Extract the (x, y) coordinate from the center of the cell holding the provided text.  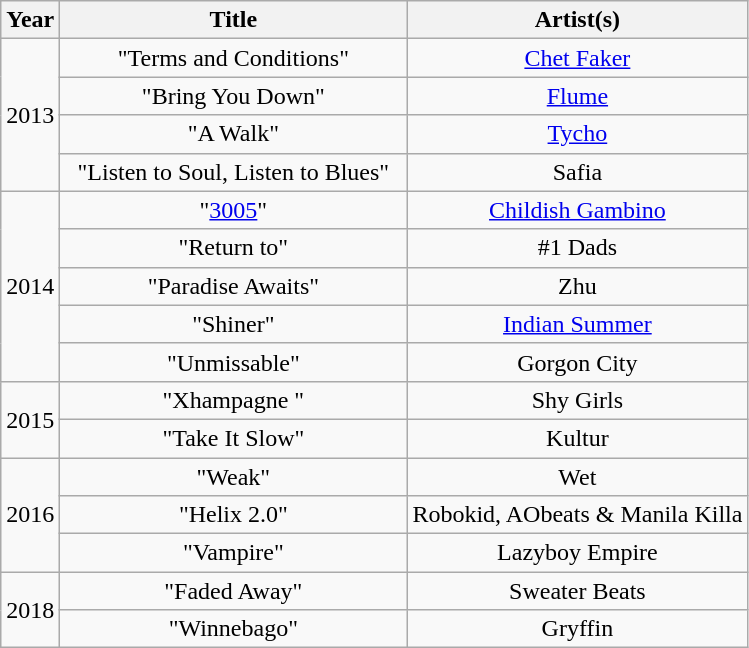
Gryffin (578, 629)
2018 (30, 610)
"Paradise Awaits" (234, 286)
Kultur (578, 438)
Flume (578, 96)
Chet Faker (578, 58)
"Listen to Soul, Listen to Blues" (234, 172)
"Winnebago" (234, 629)
"Vampire" (234, 553)
"Helix 2.0" (234, 515)
Title (234, 20)
"A Walk" (234, 134)
Sweater Beats (578, 591)
"Shiner" (234, 324)
Indian Summer (578, 324)
"Bring You Down" (234, 96)
Robokid, AObeats & Manila Killa (578, 515)
"Unmissable" (234, 362)
Childish Gambino (578, 210)
"Xhampagne " (234, 400)
2016 (30, 515)
Artist(s) (578, 20)
Lazyboy Empire (578, 553)
Zhu (578, 286)
Tycho (578, 134)
Gorgon City (578, 362)
2014 (30, 286)
#1 Dads (578, 248)
"Weak" (234, 477)
"Take It Slow" (234, 438)
"Return to" (234, 248)
"3005" (234, 210)
"Terms and Conditions" (234, 58)
2013 (30, 115)
"Faded Away" (234, 591)
Wet (578, 477)
2015 (30, 419)
Shy Girls (578, 400)
Year (30, 20)
Safia (578, 172)
